Output the (x, y) coordinate of the center of the cell containing the given text.  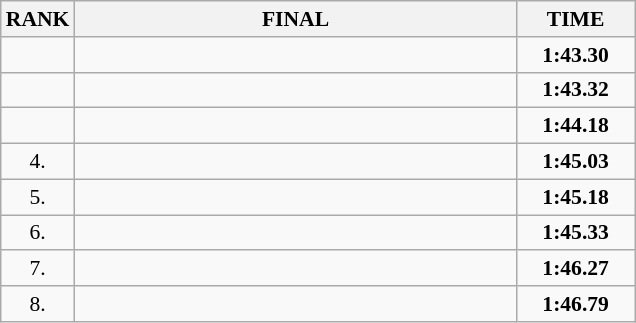
1:46.27 (576, 269)
7. (38, 269)
FINAL (295, 19)
1:45.03 (576, 162)
5. (38, 197)
TIME (576, 19)
1:45.18 (576, 197)
4. (38, 162)
1:44.18 (576, 126)
1:43.30 (576, 55)
1:45.33 (576, 233)
1:46.79 (576, 304)
8. (38, 304)
6. (38, 233)
1:43.32 (576, 90)
RANK (38, 19)
